Identify which cell holds the provided text, then report its (X, Y) central coordinate. 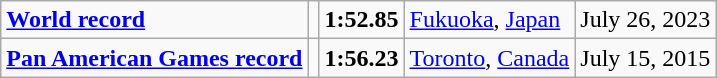
Toronto, Canada (490, 58)
World record (154, 20)
1:56.23 (362, 58)
July 15, 2015 (646, 58)
Fukuoka, Japan (490, 20)
July 26, 2023 (646, 20)
1:52.85 (362, 20)
Pan American Games record (154, 58)
